Search for the cell housing the specified text and yield its (X, Y) center coordinate. 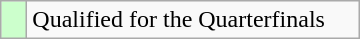
Qualified for the Quarterfinals (193, 20)
